Capture the cell that displays the provided text and extract its [x, y] central coordinate. 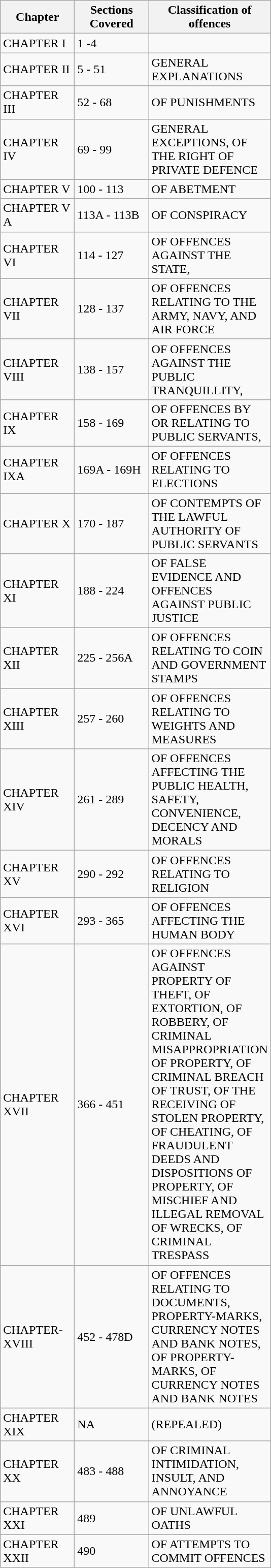
CHAPTER III [38, 103]
366 - 451 [112, 1105]
Chapter [38, 17]
OF CONTEMPTS OF THE LAWFUL AUTHORITY OF PUBLIC SERVANTS [210, 523]
CHAPTER XIII [38, 718]
257 - 260 [112, 718]
OF OFFENCES RELATING TO COIN AND GOVERNMENT STAMPS [210, 658]
293 - 365 [112, 921]
OF OFFENCES AGAINST THE PUBLIC TRANQUILLITY, [210, 369]
OF OFFENCES RELATING TO RELIGION [210, 874]
5 - 51 [112, 69]
225 - 256A [112, 658]
169A - 169H [112, 469]
CHAPTER XIX [38, 1425]
OF OFFENCES RELATING TO DOCUMENTS, PROPERTY-MARKS, CURRENCY NOTES AND BANK NOTES, OF PROPERTY-MARKS, OF CURRENCY NOTES AND BANK NOTES [210, 1336]
CHAPTER XXII [38, 1551]
OF UNLAWFUL OATHS [210, 1518]
OF OFFENCES AFFECTING THE HUMAN BODY [210, 921]
CHAPTER XXI [38, 1518]
CHAPTER VIII [38, 369]
CHAPTER V A [38, 215]
CHAPTER XV [38, 874]
CHAPTER XI [38, 591]
CHAPTER XIV [38, 800]
OF OFFENCES BY OR RELATING TO PUBLIC SERVANTS, [210, 423]
OF OFFENCES AGAINST THE STATE, [210, 255]
CHAPTER I [38, 43]
CHAPTER VII [38, 309]
452 - 478D [112, 1336]
CHAPTER II [38, 69]
1 -4 [112, 43]
290 - 292 [112, 874]
128 - 137 [112, 309]
114 - 127 [112, 255]
CHAPTER V [38, 189]
OF OFFENCES AFFECTING THE PUBLIC HEALTH, SAFETY, CONVENIENCE, DECENCY AND MORALS [210, 800]
100 - 113 [112, 189]
OF OFFENCES RELATING TO THE ARMY, NAVY, AND AIR FORCE [210, 309]
OF OFFENCES RELATING TO ELECTIONS [210, 469]
CHAPTER-XVIII [38, 1336]
CHAPTER VI [38, 255]
113A - 113B [112, 215]
Classification of offences [210, 17]
OF FALSE EVIDENCE AND OFFENCES AGAINST PUBLIC JUSTICE [210, 591]
CHAPTER XX [38, 1471]
Sections Covered [112, 17]
OF ABETMENT [210, 189]
CHAPTER IV [38, 149]
NA [112, 1425]
OF CONSPIRACY [210, 215]
OF OFFENCES RELATING TO WEIGHTS AND MEASURES [210, 718]
138 - 157 [112, 369]
69 - 99 [112, 149]
CHAPTER X [38, 523]
OF PUNISHMENTS [210, 103]
OF ATTEMPTS TO COMMIT OFFENCES [210, 1551]
188 - 224 [112, 591]
CHAPTER IXA [38, 469]
OF CRIMINAL INTIMIDATION, INSULT, AND ANNOYANCE [210, 1471]
CHAPTER XVI [38, 921]
170 - 187 [112, 523]
(REPEALED) [210, 1425]
158 - 169 [112, 423]
CHAPTER XII [38, 658]
261 - 289 [112, 800]
52 - 68 [112, 103]
GENERAL EXPLANATIONS [210, 69]
CHAPTER IX [38, 423]
GENERAL EXCEPTIONS, OF THE RIGHT OF PRIVATE DEFENCE [210, 149]
CHAPTER XVII [38, 1105]
489 [112, 1518]
490 [112, 1551]
483 - 488 [112, 1471]
